Find where the given text appears and provide that cell's center as [X, Y] coordinate. 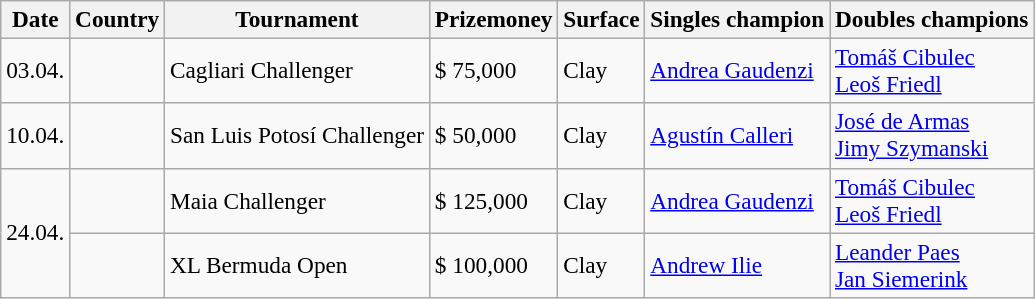
Cagliari Challenger [298, 70]
Date [36, 19]
XL Bermuda Open [298, 264]
$ 75,000 [493, 70]
Doubles champions [932, 19]
Leander Paes Jan Siemerink [932, 264]
Maia Challenger [298, 200]
$ 100,000 [493, 264]
Prizemoney [493, 19]
Tournament [298, 19]
San Luis Potosí Challenger [298, 136]
Agustín Calleri [738, 136]
Singles champion [738, 19]
Andrew Ilie [738, 264]
03.04. [36, 70]
24.04. [36, 233]
$ 50,000 [493, 136]
$ 125,000 [493, 200]
Country [118, 19]
Surface [602, 19]
10.04. [36, 136]
José de Armas Jimy Szymanski [932, 136]
